Locate the cell with the specified text and output its (X, Y) center coordinate. 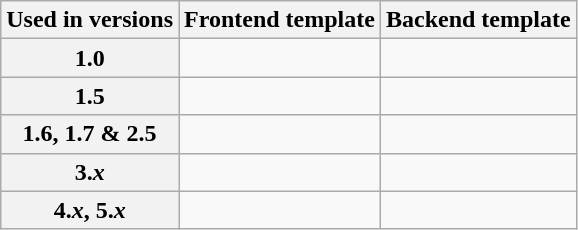
1.6, 1.7 & 2.5 (90, 134)
4.x, 5.x (90, 210)
1.0 (90, 58)
Used in versions (90, 20)
Frontend template (279, 20)
3.x (90, 172)
Backend template (478, 20)
1.5 (90, 96)
